Pinpoint the cell where the given text exists, returning its (X, Y) midpoint coordinate. 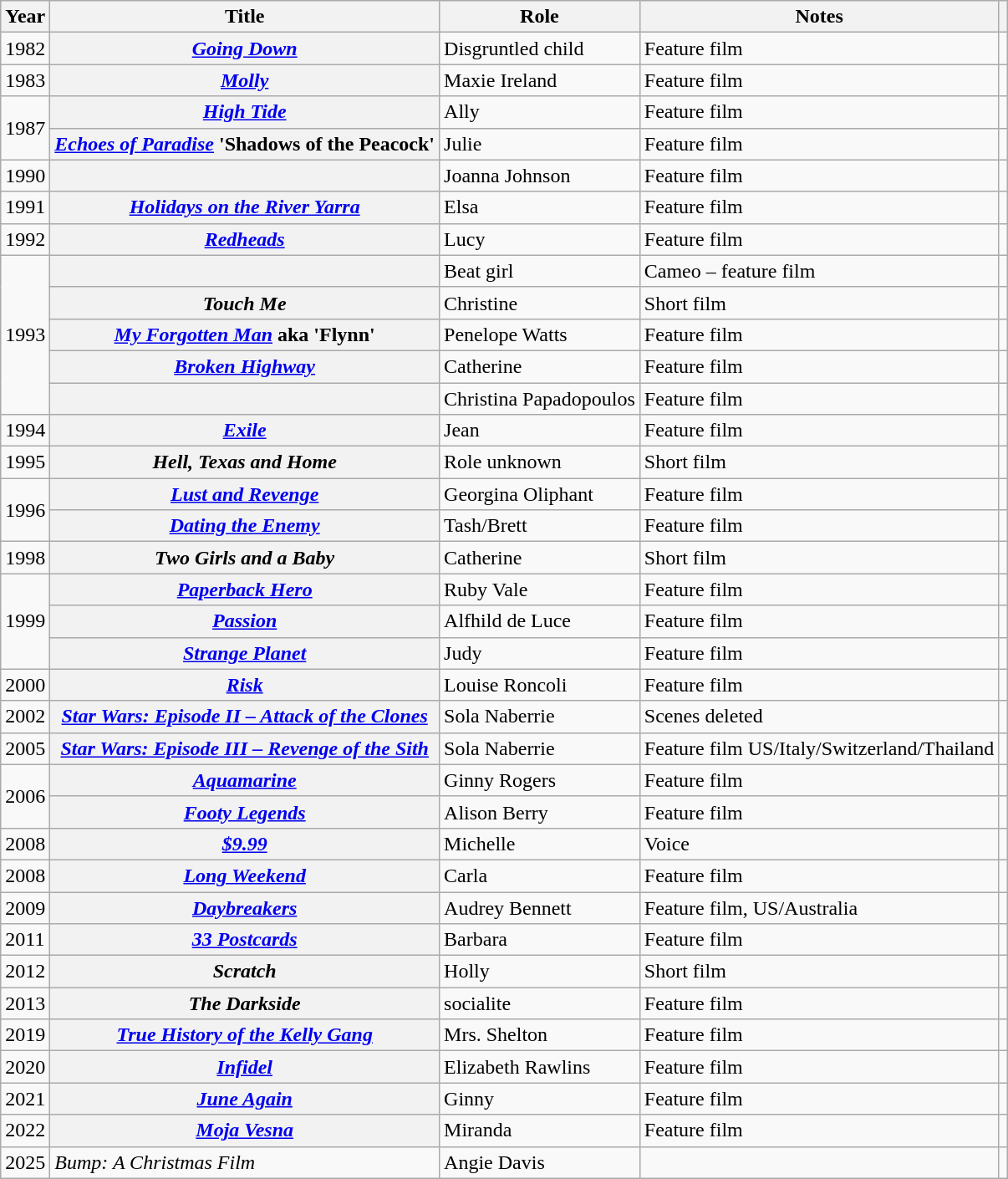
Notes (819, 17)
Elsa (540, 207)
Miranda (540, 1131)
1991 (25, 207)
2019 (25, 1035)
1983 (25, 80)
Moja Vesna (245, 1131)
Year (25, 17)
2002 (25, 717)
1995 (25, 462)
Angie Davis (540, 1162)
Cameo – feature film (819, 271)
Broken Highway (245, 366)
Daybreakers (245, 907)
2022 (25, 1131)
1999 (25, 621)
Footy Legends (245, 812)
June Again (245, 1099)
Star Wars: Episode II – Attack of the Clones (245, 717)
Strange Planet (245, 653)
Star Wars: Episode III – Revenge of the Sith (245, 748)
Tash/Brett (540, 526)
Julie (540, 144)
My Forgotten Man aka 'Flynn' (245, 334)
Barbara (540, 940)
Molly (245, 80)
Exile (245, 431)
Disgruntled child (540, 48)
Lucy (540, 239)
Carla (540, 875)
The Darkside (245, 1003)
Aquamarine (245, 780)
Joanna Johnson (540, 176)
Michelle (540, 844)
Ruby Vale (540, 589)
Title (245, 17)
socialite (540, 1003)
Touch Me (245, 303)
2013 (25, 1003)
2012 (25, 972)
Christina Papadopoulos (540, 399)
Scratch (245, 972)
Jean (540, 431)
Mrs. Shelton (540, 1035)
Redheads (245, 239)
Paperback Hero (245, 589)
2006 (25, 796)
2011 (25, 940)
Voice (819, 844)
Georgina Oliphant (540, 494)
1993 (25, 334)
1996 (25, 510)
Two Girls and a Baby (245, 558)
Scenes deleted (819, 717)
2020 (25, 1067)
1982 (25, 48)
Ginny (540, 1099)
Alison Berry (540, 812)
Alfhild de Luce (540, 621)
Role unknown (540, 462)
Hell, Texas and Home (245, 462)
Louise Roncoli (540, 685)
Feature film, US/Australia (819, 907)
Echoes of Paradise 'Shadows of the Peacock' (245, 144)
Dating the Enemy (245, 526)
Role (540, 17)
1987 (25, 128)
Bump: A Christmas Film (245, 1162)
2025 (25, 1162)
Infidel (245, 1067)
Holidays on the River Yarra (245, 207)
Holly (540, 972)
Lust and Revenge (245, 494)
Feature film US/Italy/Switzerland/Thailand (819, 748)
$9.99 (245, 844)
Ally (540, 112)
High Tide (245, 112)
33 Postcards (245, 940)
Maxie Ireland (540, 80)
1998 (25, 558)
1994 (25, 431)
Passion (245, 621)
2021 (25, 1099)
Penelope Watts (540, 334)
1990 (25, 176)
Going Down (245, 48)
Christine (540, 303)
Ginny Rogers (540, 780)
Beat girl (540, 271)
2005 (25, 748)
True History of the Kelly Gang (245, 1035)
2000 (25, 685)
2009 (25, 907)
Audrey Bennett (540, 907)
Long Weekend (245, 875)
Judy (540, 653)
Elizabeth Rawlins (540, 1067)
1992 (25, 239)
Risk (245, 685)
